Extract the [x, y] coordinate from the center of the cell holding the provided text.  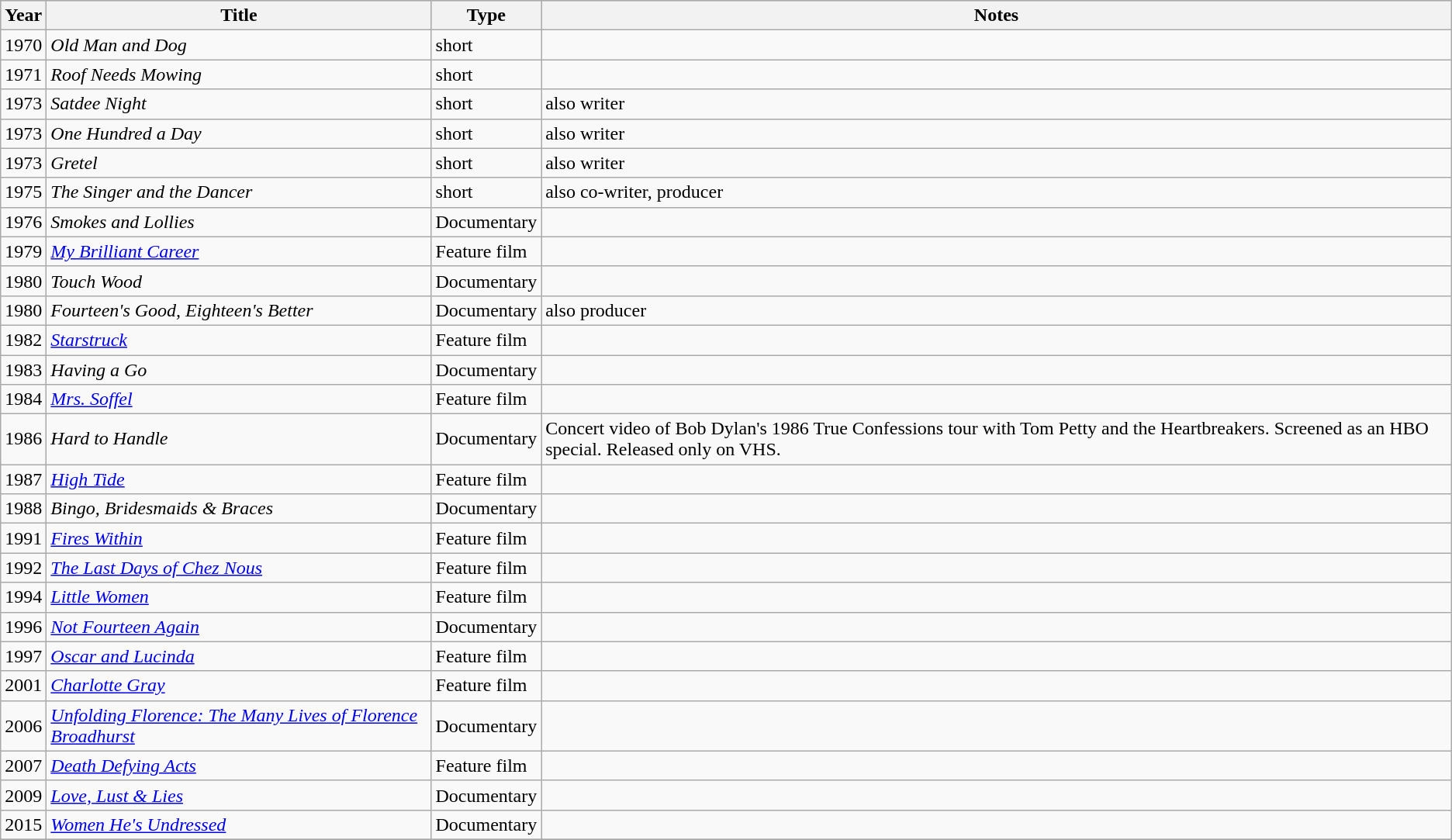
1971 [23, 74]
Old Man and Dog [239, 45]
Love, Lust & Lies [239, 795]
Concert video of Bob Dylan's 1986 True Confessions tour with Tom Petty and the Heartbreakers. Screened as an HBO special. Released only on VHS. [997, 439]
1987 [23, 479]
2007 [23, 766]
1984 [23, 399]
2001 [23, 686]
One Hundred a Day [239, 133]
Smokes and Lollies [239, 222]
The Last Days of Chez Nous [239, 568]
The Singer and the Dancer [239, 192]
Starstruck [239, 340]
1983 [23, 370]
My Brilliant Career [239, 251]
1996 [23, 627]
Charlotte Gray [239, 686]
1970 [23, 45]
Hard to Handle [239, 439]
1991 [23, 538]
Mrs. Soffel [239, 399]
Bingo, Bridesmaids & Braces [239, 509]
1992 [23, 568]
1975 [23, 192]
Gretel [239, 163]
1994 [23, 597]
2009 [23, 795]
Oscar and Lucinda [239, 656]
Death Defying Acts [239, 766]
1976 [23, 222]
Little Women [239, 597]
Touch Wood [239, 281]
2006 [23, 726]
Year [23, 16]
also co-writer, producer [997, 192]
1982 [23, 340]
Women He's Undressed [239, 824]
1988 [23, 509]
Unfolding Florence: The Many Lives of Florence Broadhurst [239, 726]
1986 [23, 439]
Fires Within [239, 538]
Satdee Night [239, 104]
High Tide [239, 479]
Title [239, 16]
also producer [997, 310]
Type [486, 16]
1979 [23, 251]
Having a Go [239, 370]
Roof Needs Mowing [239, 74]
2015 [23, 824]
1997 [23, 656]
Fourteen's Good, Eighteen's Better [239, 310]
Not Fourteen Again [239, 627]
Notes [997, 16]
